Scan for the cell matching the given text and deliver its (X, Y) coordinate at center. 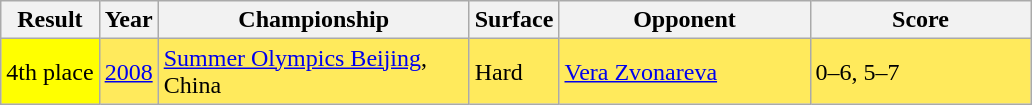
Score (920, 20)
Hard (514, 72)
Surface (514, 20)
2008 (128, 72)
Opponent (684, 20)
4th place (50, 72)
Summer Olympics Beijing, China (314, 72)
0–6, 5–7 (920, 72)
Year (128, 20)
Vera Zvonareva (684, 72)
Championship (314, 20)
Result (50, 20)
